Extract the (x, y) coordinate from the center of the cell holding the provided text.  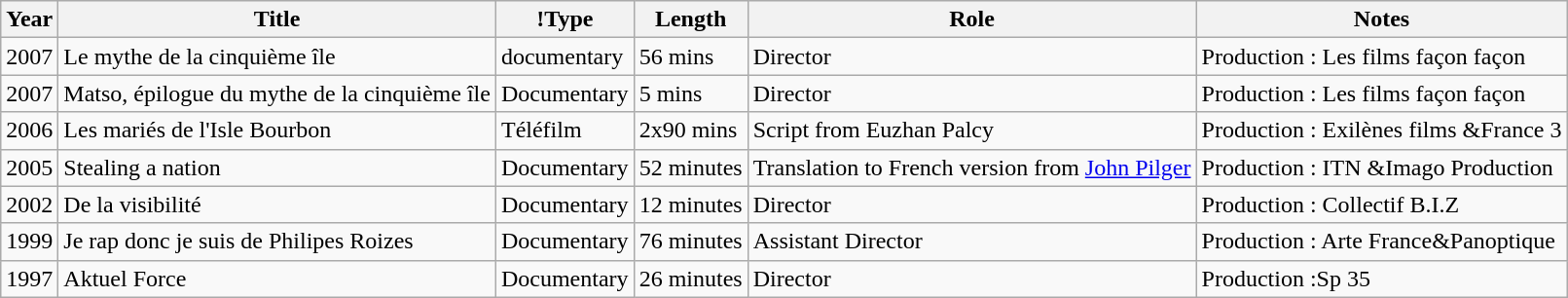
1997 (29, 279)
2006 (29, 130)
Script from Euzhan Palcy (971, 130)
Role (971, 19)
De la visibilité (277, 205)
2x90 mins (691, 130)
12 minutes (691, 205)
Production : Collectif B.I.Z (1382, 205)
Production :Sp 35 (1382, 279)
2002 (29, 205)
Je rap donc je suis de Philipes Roizes (277, 242)
Matso, épilogue du mythe de la cinquième île (277, 93)
26 minutes (691, 279)
Téléfilm (565, 130)
!Type (565, 19)
Translation to French version from John Pilger (971, 168)
Notes (1382, 19)
52 minutes (691, 168)
documentary (565, 56)
Le mythe de la cinquième île (277, 56)
Production : Exilènes films &France 3 (1382, 130)
5 mins (691, 93)
Year (29, 19)
Assistant Director (971, 242)
Production : Arte France&Panoptique (1382, 242)
Title (277, 19)
Aktuel Force (277, 279)
Stealing a nation (277, 168)
1999 (29, 242)
Production : ITN &Imago Production (1382, 168)
Length (691, 19)
Les mariés de l'Isle Bourbon (277, 130)
2005 (29, 168)
76 minutes (691, 242)
56 mins (691, 56)
